Return (x, y) of the center of cell containing provided text 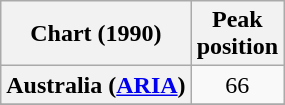
Peakposition (237, 34)
Chart (1990) (96, 34)
66 (237, 85)
Australia (ARIA) (96, 85)
